Extract the (X, Y) coordinate from the center of the cell holding the provided text.  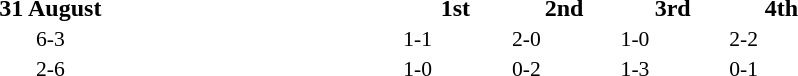
1-1 (456, 39)
1-0 (672, 39)
2-0 (564, 39)
